Provide the [x, y] coordinate of the cell's center where the given text is located.  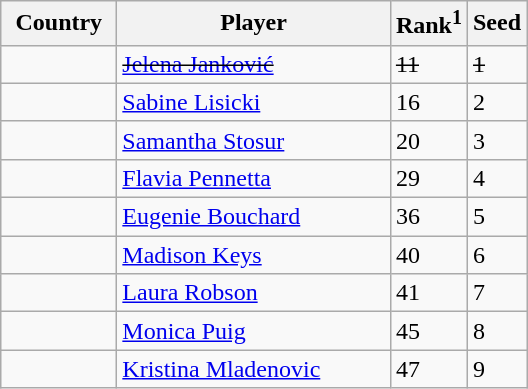
8 [496, 331]
Monica Puig [254, 331]
Seed [496, 24]
Eugenie Bouchard [254, 217]
40 [428, 255]
Madison Keys [254, 255]
Kristina Mladenovic [254, 369]
Rank1 [428, 24]
29 [428, 178]
5 [496, 217]
Samantha Stosur [254, 140]
7 [496, 293]
6 [496, 255]
Country [59, 24]
Laura Robson [254, 293]
1 [496, 64]
45 [428, 331]
36 [428, 217]
Sabine Lisicki [254, 102]
2 [496, 102]
16 [428, 102]
9 [496, 369]
Flavia Pennetta [254, 178]
3 [496, 140]
41 [428, 293]
Jelena Janković [254, 64]
20 [428, 140]
4 [496, 178]
11 [428, 64]
Player [254, 24]
47 [428, 369]
